Pinpoint the cell where the given text exists, returning its [X, Y] midpoint coordinate. 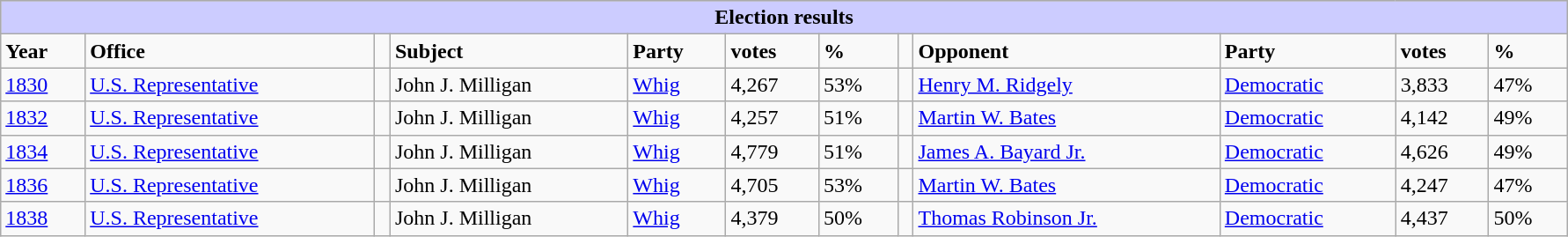
1830 [43, 85]
4,437 [1442, 218]
4,379 [773, 218]
4,247 [1442, 185]
3,833 [1442, 85]
Year [43, 51]
Opponent [1066, 51]
1832 [43, 118]
4,705 [773, 185]
1836 [43, 185]
4,257 [773, 118]
Henry M. Ridgely [1066, 85]
Election results [785, 18]
Subject [509, 51]
4,626 [1442, 152]
4,779 [773, 152]
1834 [43, 152]
Thomas Robinson Jr. [1066, 218]
Office [231, 51]
4,267 [773, 85]
4,142 [1442, 118]
1838 [43, 218]
James A. Bayard Jr. [1066, 152]
